Pinpoint the cell where the given text exists, returning its (X, Y) midpoint coordinate. 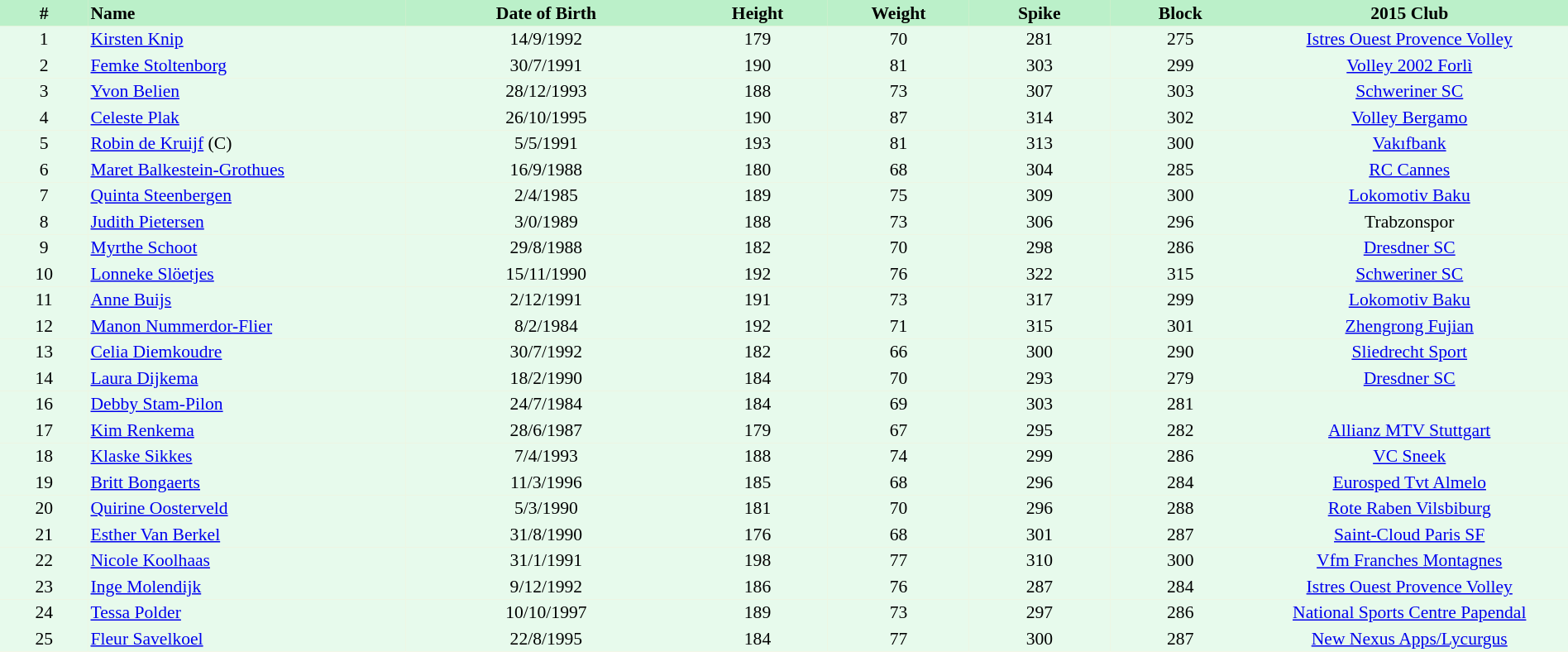
18 (44, 457)
66 (898, 352)
13 (44, 352)
Eurosped Tvt Almelo (1409, 482)
Rote Raben Vilsbiburg (1409, 508)
24/7/1984 (546, 404)
Vakıfbank (1409, 144)
Celeste Plak (246, 117)
Saint-Cloud Paris SF (1409, 535)
Tessa Polder (246, 612)
17 (44, 430)
26/10/1995 (546, 117)
193 (758, 144)
2 (44, 65)
185 (758, 482)
Sliedrecht Sport (1409, 352)
191 (758, 300)
11 (44, 300)
2/12/1991 (546, 300)
5/5/1991 (546, 144)
290 (1180, 352)
11/3/1996 (546, 482)
314 (1040, 117)
298 (1040, 248)
5/3/1990 (546, 508)
310 (1040, 561)
30/7/1991 (546, 65)
282 (1180, 430)
Allianz MTV Stuttgart (1409, 430)
Manon Nummerdor-Flier (246, 326)
VC Sneek (1409, 457)
75 (898, 195)
28/6/1987 (546, 430)
87 (898, 117)
Inge Molendijk (246, 587)
279 (1180, 378)
4 (44, 117)
176 (758, 535)
180 (758, 170)
Nicole Koolhaas (246, 561)
285 (1180, 170)
22 (44, 561)
New Nexus Apps/Lycurgus (1409, 639)
21 (44, 535)
31/1/1991 (546, 561)
Esther Van Berkel (246, 535)
198 (758, 561)
Fleur Savelkoel (246, 639)
Quinta Steenbergen (246, 195)
306 (1040, 222)
10 (44, 274)
307 (1040, 91)
295 (1040, 430)
304 (1040, 170)
67 (898, 430)
Quirine Oosterveld (246, 508)
Name (246, 13)
7/4/1993 (546, 457)
National Sports Centre Papendal (1409, 612)
Klaske Sikkes (246, 457)
Debby Stam-Pilon (246, 404)
RC Cannes (1409, 170)
7 (44, 195)
16/9/1988 (546, 170)
2015 Club (1409, 13)
Laura Dijkema (246, 378)
74 (898, 457)
5 (44, 144)
Myrthe Schoot (246, 248)
Femke Stoltenborg (246, 65)
317 (1040, 300)
Spike (1040, 13)
18/2/1990 (546, 378)
29/8/1988 (546, 248)
24 (44, 612)
25 (44, 639)
9 (44, 248)
14 (44, 378)
# (44, 13)
Vfm Franches Montagnes (1409, 561)
8/2/1984 (546, 326)
12 (44, 326)
Yvon Belien (246, 91)
3/0/1989 (546, 222)
322 (1040, 274)
Volley Bergamo (1409, 117)
Block (1180, 13)
22/8/1995 (546, 639)
Kim Renkema (246, 430)
288 (1180, 508)
297 (1040, 612)
Robin de Kruijf (C) (246, 144)
2/4/1985 (546, 195)
313 (1040, 144)
Date of Birth (546, 13)
Anne Buijs (246, 300)
Weight (898, 13)
302 (1180, 117)
6 (44, 170)
16 (44, 404)
Trabzonspor (1409, 222)
Celia Diemkoudre (246, 352)
Volley 2002 Forlì (1409, 65)
28/12/1993 (546, 91)
30/7/1992 (546, 352)
9/12/1992 (546, 587)
3 (44, 91)
19 (44, 482)
8 (44, 222)
31/8/1990 (546, 535)
10/10/1997 (546, 612)
309 (1040, 195)
Kirsten Knip (246, 40)
Height (758, 13)
Britt Bongaerts (246, 482)
71 (898, 326)
Maret Balkestein-Grothues (246, 170)
293 (1040, 378)
14/9/1992 (546, 40)
Judith Pietersen (246, 222)
186 (758, 587)
69 (898, 404)
23 (44, 587)
181 (758, 508)
275 (1180, 40)
15/11/1990 (546, 274)
Zhengrong Fujian (1409, 326)
20 (44, 508)
Lonneke Slöetjes (246, 274)
1 (44, 40)
